Locate the cell with the specified text and output its [X, Y] center coordinate. 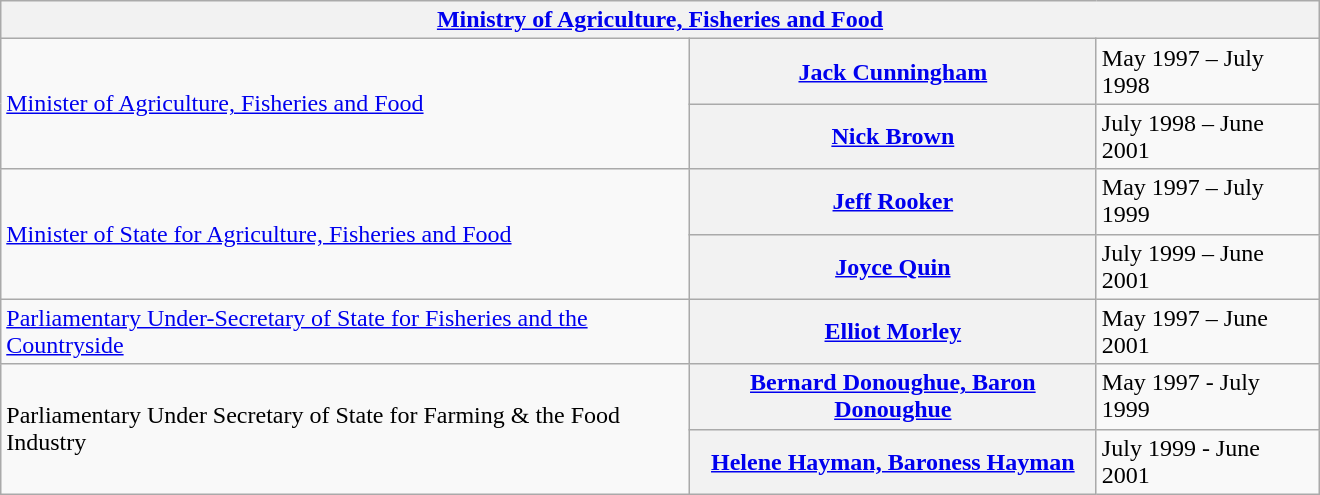
Helene Hayman, Baroness Hayman [892, 462]
Jack Cunningham [892, 72]
Nick Brown [892, 136]
July 1999 - June 2001 [1208, 462]
Ministry of Agriculture, Fisheries and Food [660, 20]
May 1997 – July 1999 [1208, 202]
Parliamentary Under-Secretary of State for Fisheries and the Countryside [346, 332]
May 1997 – June 2001 [1208, 332]
May 1997 – July 1998 [1208, 72]
May 1997 - July 1999 [1208, 396]
Minister of State for Agriculture, Fisheries and Food [346, 234]
Minister of Agriculture, Fisheries and Food [346, 104]
Jeff Rooker [892, 202]
Parliamentary Under Secretary of State for Farming & the Food Industry [346, 429]
Elliot Morley [892, 332]
July 1998 – June 2001 [1208, 136]
July 1999 – June 2001 [1208, 266]
Joyce Quin [892, 266]
Bernard Donoughue, Baron Donoughue [892, 396]
